Pinpoint the cell where the given text exists, returning its [X, Y] midpoint coordinate. 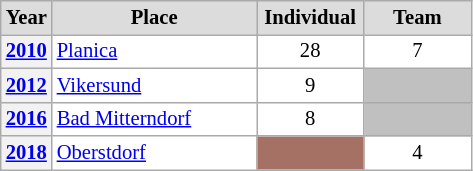
2016 [26, 119]
7 [418, 51]
Year [26, 17]
Individual [310, 17]
28 [310, 51]
Vikersund [154, 85]
4 [418, 153]
Team [418, 17]
2018 [26, 153]
2010 [26, 51]
8 [310, 119]
2012 [26, 85]
Bad Mitterndorf [154, 119]
9 [310, 85]
Oberstdorf [154, 153]
Place [154, 17]
Planica [154, 51]
